Capture the cell that displays the provided text and extract its (X, Y) central coordinate. 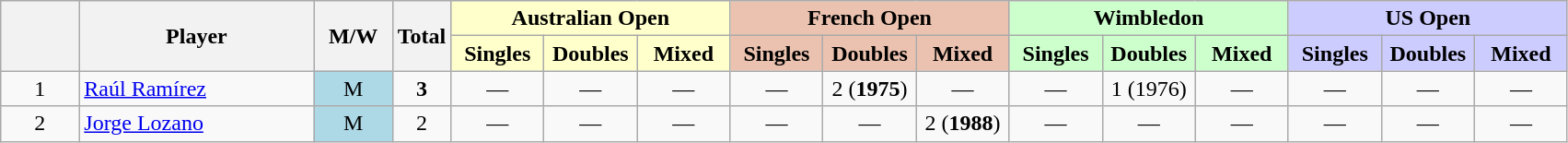
Wimbledon (1149, 18)
2 (1975) (869, 89)
M/W (354, 36)
Total (422, 36)
Player (197, 36)
1 (1976) (1149, 89)
1 (41, 89)
3 (422, 89)
2 (1988) (963, 124)
Australian Open (591, 18)
Jorge Lozano (197, 124)
French Open (869, 18)
US Open (1427, 18)
Raúl Ramírez (197, 89)
